Identify which cell holds the provided text, then report its [X, Y] central coordinate. 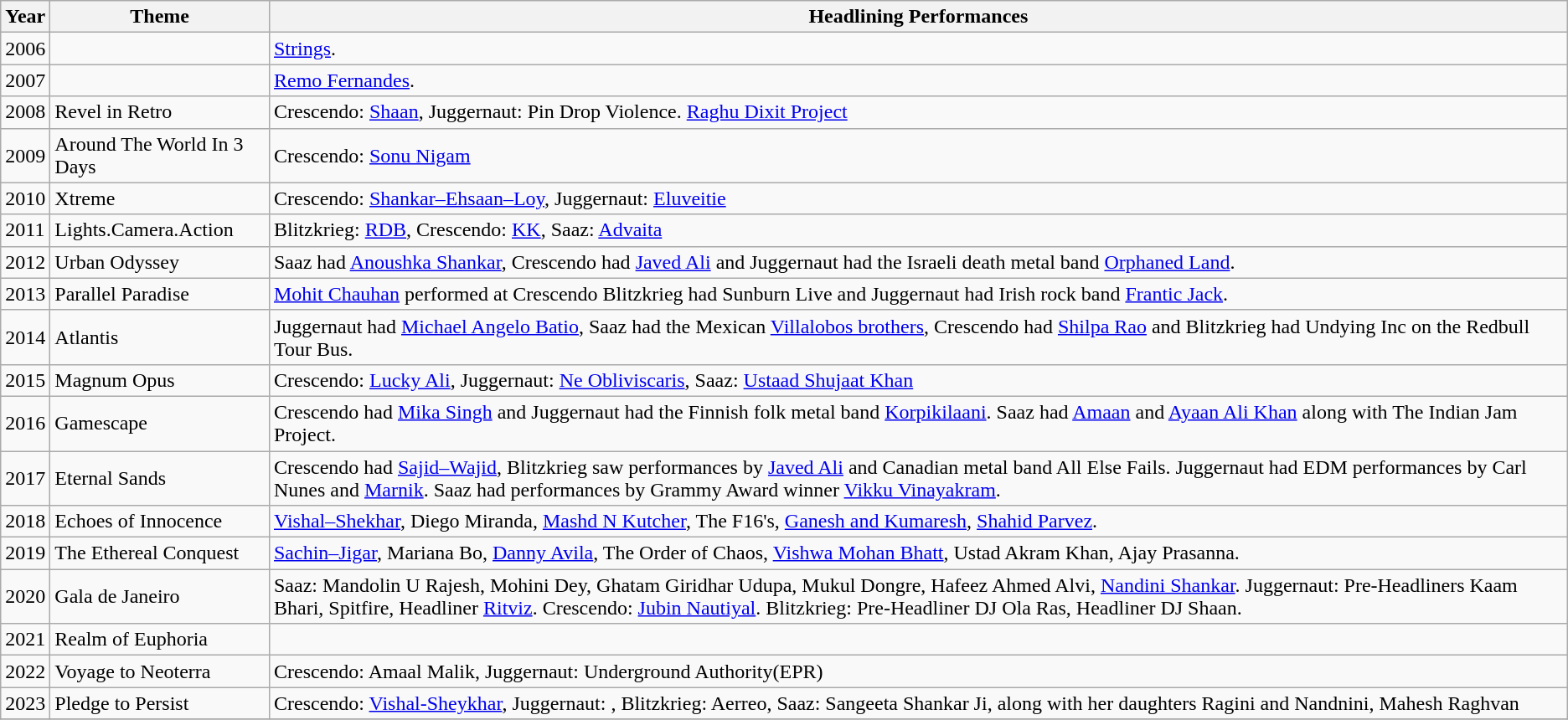
2013 [25, 294]
The Ethereal Conquest [160, 553]
Blitzkrieg: RDB, Crescendo: KK, Saaz: Advaita [918, 230]
Crescendo: Sonu Nigam [918, 156]
Revel in Retro [160, 112]
Gamescape [160, 424]
2021 [25, 640]
Magnum Opus [160, 380]
Vishal–Shekhar, Diego Miranda, Mashd N Kutcher, The F16's, Ganesh and Kumaresh, Shahid Parvez. [918, 522]
2010 [25, 198]
2012 [25, 262]
2015 [25, 380]
2016 [25, 424]
2020 [25, 596]
2014 [25, 337]
Eternal Sands [160, 477]
Mohit Chauhan performed at Crescendo Blitzkrieg had Sunburn Live and Juggernaut had Irish rock band Frantic Jack. [918, 294]
2018 [25, 522]
Xtreme [160, 198]
2007 [25, 80]
Urban Odyssey [160, 262]
Pledge to Persist [160, 703]
Echoes of Innocence [160, 522]
2008 [25, 112]
Headlining Performances [918, 17]
Remo Fernandes. [918, 80]
Parallel Paradise [160, 294]
Gala de Janeiro [160, 596]
2017 [25, 477]
2006 [25, 49]
Voyage to Neoterra [160, 671]
Saaz had Anoushka Shankar, Crescendo had Javed Ali and Juggernaut had the Israeli death metal band Orphaned Land. [918, 262]
2009 [25, 156]
2022 [25, 671]
Lights.Camera.Action [160, 230]
Crescendo: Shaan, Juggernaut: Pin Drop Violence. Raghu Dixit Project [918, 112]
Sachin–Jigar, Mariana Bo, Danny Avila, The Order of Chaos, Vishwa Mohan Bhatt, Ustad Akram Khan, Ajay Prasanna. [918, 553]
Year [25, 17]
Crescendo: Vishal-Sheykhar, Juggernaut: , Blitzkrieg: Aerreo, Saaz: Sangeeta Shankar Ji, along with her daughters Ragini and Nandnini, Mahesh Raghvan [918, 703]
Atlantis [160, 337]
Crescendo: Shankar–Ehsaan–Loy, Juggernaut: Eluveitie [918, 198]
2023 [25, 703]
Crescendo: Lucky Ali, Juggernaut: Ne Obliviscaris, Saaz: Ustaad Shujaat Khan [918, 380]
Crescendo: Amaal Malik, Juggernaut: Underground Authority(EPR) [918, 671]
Realm of Euphoria [160, 640]
2019 [25, 553]
Around The World In 3 Days [160, 156]
Strings. [918, 49]
Theme [160, 17]
2011 [25, 230]
